Pinpoint the cell where the given text exists, returning its [X, Y] midpoint coordinate. 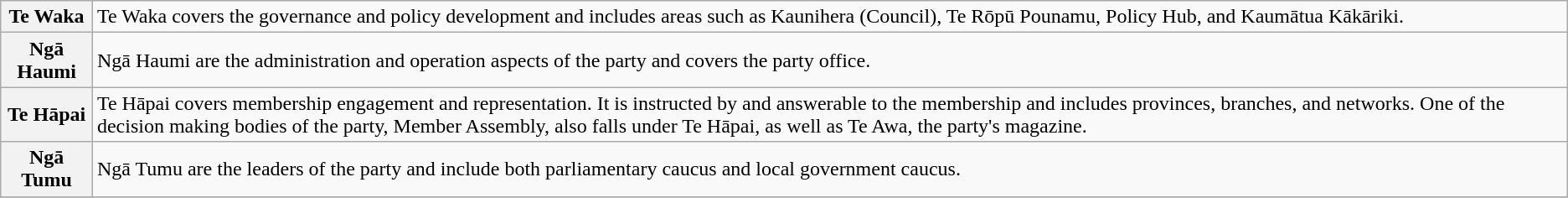
Te Waka [47, 17]
Te Hāpai [47, 114]
Ngā Haumi [47, 60]
Ngā Tumu [47, 169]
Ngā Tumu are the leaders of the party and include both parliamentary caucus and local government caucus. [829, 169]
Ngā Haumi are the administration and operation aspects of the party and covers the party office. [829, 60]
